Capture the cell that displays the provided text and extract its [x, y] central coordinate. 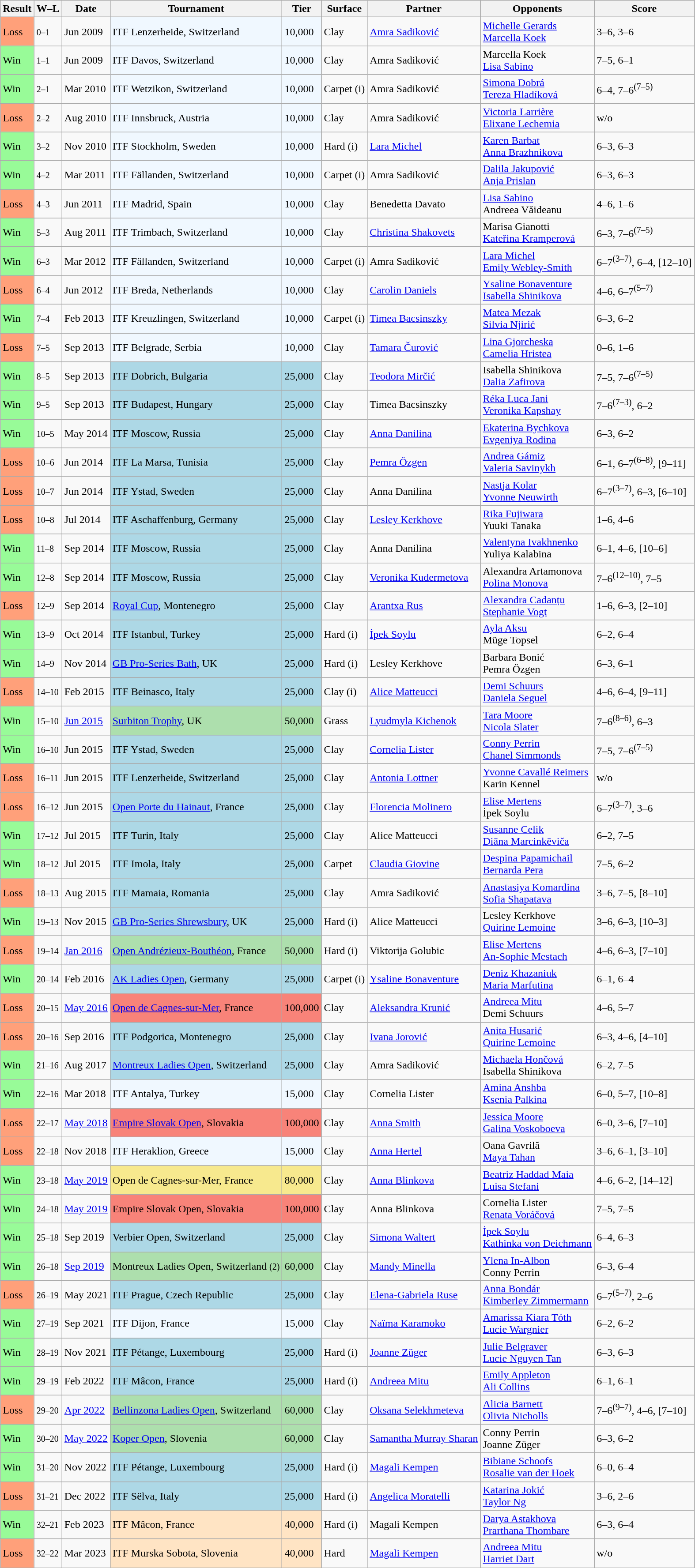
19–14 [48, 951]
ITF Dijon, France [196, 1324]
6–7(3–7), 3–6 [644, 807]
30–20 [48, 1439]
Date [86, 9]
29–19 [48, 1381]
Bellinzona Ladies Open, Switzerland [196, 1410]
ITF Murska Sobota, Slovenia [196, 1553]
ITF Imola, Italy [196, 864]
4–6, 6–4, [9–11] [644, 692]
Aug 2010 [86, 117]
Deniz Khazaniuk Maria Marfutina [537, 979]
14–9 [48, 663]
Koper Open, Slovenia [196, 1439]
6–1, 6–7(6–8), [9–11] [644, 463]
May 2014 [86, 433]
Anita Husarić Quirine Lemoine [537, 1036]
6–4, 7–6(7–5) [644, 89]
6–3, 6–1 [644, 663]
Ysaline Bonaventure Isabella Shinikova [537, 290]
7–6(8–6), 6–3 [644, 720]
6–4, 6–3 [644, 1237]
Emily Appleton Ali Collins [537, 1381]
Mar 2018 [86, 1094]
Demi Schuurs Daniela Seguel [537, 692]
Nov 2015 [86, 921]
26–19 [48, 1295]
Dec 2022 [86, 1496]
Veronika Kudermetova [424, 577]
Tara Moore Nicola Slater [537, 720]
Antonia Lottner [424, 778]
31–20 [48, 1467]
15–10 [48, 720]
7–6(9–7), 4–6, [7–10] [644, 1410]
Amarissa Kiara Tóth Lucie Wargnier [537, 1324]
Sep 2021 [86, 1324]
Surbiton Trophy, UK [196, 720]
Mandy Minella [424, 1266]
May 2018 [86, 1123]
Tier [302, 9]
22–16 [48, 1094]
6–7(5–7), 2–6 [644, 1295]
Katarina Jokić Taylor Ng [537, 1496]
6–2, 6–4 [644, 635]
Lina Gjorcheska Camelia Hristea [537, 347]
Isabella Shinikova Dalia Zafirova [537, 376]
22–17 [48, 1123]
Jun 2011 [86, 204]
4–6, 6–3, [7–10] [644, 951]
10–5 [48, 433]
Karen Barbat Anna Brazhnikova [537, 147]
1–6, 6–3, [2–10] [644, 605]
1–1 [48, 60]
32–21 [48, 1524]
6–0, 6–4 [644, 1467]
Nastja Kolar Yvonne Neuwirth [537, 491]
Tamara Čurović [424, 347]
Amina Anshba Ksenia Palkina [537, 1094]
Anna Smith [424, 1123]
7–6(7–3), 6–2 [644, 405]
ITF Trimbach, Switzerland [196, 232]
ITF Budapest, Hungary [196, 405]
Tournament [196, 9]
6–7(3–7), 6–3, [6–10] [644, 491]
28–19 [48, 1352]
7–5, 6–1 [644, 60]
ITF Istanbul, Turkey [196, 635]
25–18 [48, 1237]
GB Pro-Series Bath, UK [196, 663]
Royal Cup, Montenegro [196, 605]
Oct 2014 [86, 635]
ITF Mamaia, Romania [196, 893]
11–8 [48, 548]
6–0, 5–7, [10–8] [644, 1094]
5–3 [48, 232]
Nov 2021 [86, 1352]
Montreux Ladies Open, Switzerland [196, 1065]
May 2016 [86, 1008]
Jessica Moore Galina Voskoboeva [537, 1123]
20–15 [48, 1008]
6–7(3–7), 6–4, [12–10] [644, 261]
Despina Papamichail Bernarda Pera [537, 864]
Lara Michel [424, 147]
Jan 2016 [86, 951]
Feb 2015 [86, 692]
Marisa Gianotti Kateřina Kramperová [537, 232]
ITF Podgorica, Montenegro [196, 1036]
Lesley Kerkhove Quirine Lemoine [537, 921]
Ysaline Bonaventure [424, 979]
Michaela Hončová Isabella Shinikova [537, 1065]
Partner [424, 9]
Andreea Mitu Demi Schuurs [537, 1008]
10–6 [48, 463]
1–6, 4–6 [644, 520]
Nov 2018 [86, 1151]
Viktorija Golubic [424, 951]
Naïma Karamoko [424, 1324]
31–21 [48, 1496]
Anna Hertel [424, 1151]
22–18 [48, 1151]
Conny Perrin Chanel Simmonds [537, 749]
4–2 [48, 175]
ITF Stockholm, Sweden [196, 147]
3–6, 3–6 [644, 32]
Ayla Aksu Müge Topsel [537, 635]
7–4 [48, 319]
May 2022 [86, 1439]
Darya Astakhova Prarthana Thombare [537, 1524]
Rika Fujiwara Yuuki Tanaka [537, 520]
3–6, 6–3, [10–3] [644, 921]
7–5, 7–5 [644, 1208]
Apr 2022 [86, 1410]
Julie Belgraver Lucie Nguyen Tan [537, 1352]
May 2021 [86, 1295]
19–13 [48, 921]
Mar 2010 [86, 89]
Mar 2023 [86, 1553]
Mar 2012 [86, 261]
Jul 2014 [86, 520]
Michelle Gerards Marcella Koek [537, 32]
27–19 [48, 1324]
Barbara Bonić Pemra Özgen [537, 663]
ITF La Marsa, Tunisia [196, 463]
W–L [48, 9]
Anna Bondár Kimberley Zimmermann [537, 1295]
Open Porte du Hainaut, France [196, 807]
16–11 [48, 778]
18–13 [48, 893]
Valentyna Ivakhnenko Yuliya Kalabina [537, 548]
3–2 [48, 147]
Arantxa Rus [424, 605]
Andrea Gámiz Valeria Savinykh [537, 463]
Joanne Züger [424, 1352]
6–1, 6–4 [644, 979]
Sep 2016 [86, 1036]
7–6(12–10), 7–5 [644, 577]
Feb 2013 [86, 319]
Hard [344, 1553]
6–0, 3–6, [7–10] [644, 1123]
3–6, 6–1, [3–10] [644, 1151]
Réka Luca Jani Veronika Kapshay [537, 405]
Jun 2012 [86, 290]
8–5 [48, 376]
10–8 [48, 520]
Aug 2015 [86, 893]
29–20 [48, 1410]
16–10 [48, 749]
6–1, 6–1 [644, 1381]
18–12 [48, 864]
Ivana Jorović [424, 1036]
ITF Wetzikon, Switzerland [196, 89]
Clay (i) [344, 692]
Aleksandra Krunić [424, 1008]
Ylena In-Albon Conny Perrin [537, 1266]
Aug 2011 [86, 232]
17–12 [48, 836]
Montreux Ladies Open, Switzerland (2) [196, 1266]
12–9 [48, 605]
4–3 [48, 204]
ITF Heraklion, Greece [196, 1151]
Mar 2011 [86, 175]
Nov 2010 [86, 147]
Surface [344, 9]
13–9 [48, 635]
80,000 [302, 1180]
Opponents [537, 9]
16–12 [48, 807]
Andreea Mitu [424, 1381]
Nov 2014 [86, 663]
7–5, 6–2 [644, 864]
Score [644, 9]
Conny Perrin Joanne Züger [537, 1439]
AK Ladies Open, Germany [196, 979]
Elise Mertens An-Sophie Mestach [537, 951]
Ekaterina Bychkova Evgeniya Rodina [537, 433]
Grass [344, 720]
Claudia Giovine [424, 864]
Marcella Koek Lisa Sabino [537, 60]
ITF Davos, Switzerland [196, 60]
ITF Turin, Italy [196, 836]
3–6, 2–6 [644, 1496]
Alicia Barnett Olivia Nicholls [537, 1410]
Elena-Gabriela Ruse [424, 1295]
6–3, 7–6(7–5) [644, 232]
10–7 [48, 491]
2–1 [48, 89]
Result [17, 9]
2–2 [48, 117]
Alexandra Cadanțu Stephanie Vogt [537, 605]
Lisa Sabino Andreea Văideanu [537, 204]
Florencia Molinero [424, 807]
0–1 [48, 32]
ITF Dobrich, Bulgaria [196, 376]
Bibiane Schoofs Rosalie van der Hoek [537, 1467]
7–5 [48, 347]
Victoria Larrière Elixane Lechemia [537, 117]
6–2, 6–2 [644, 1324]
Teodora Mirčić [424, 376]
Open Andrézieux-Bouthéon, France [196, 951]
Feb 2016 [86, 979]
Oana Gavrilă Maya Tahan [537, 1151]
Susanne Celik Diāna Marcinkēviča [537, 836]
Carpet [344, 864]
4–6, 5–7 [644, 1008]
4–6, 1–6 [644, 204]
9–5 [48, 405]
GB Pro-Series Shrewsbury, UK [196, 921]
4–6, 6–2, [14–12] [644, 1180]
Simona Waltert [424, 1237]
Angelica Moratelli [424, 1496]
Pemra Özgen [424, 463]
Benedetta Davato [424, 204]
Andreea Mitu Harriet Dart [537, 1553]
ITF Sëlva, Italy [196, 1496]
Lara Michel Emily Webley-Smith [537, 261]
Nov 2022 [86, 1467]
6–3 [48, 261]
ITF Breda, Netherlands [196, 290]
21–16 [48, 1065]
ITF Aschaffenburg, Germany [196, 520]
ITF Antalya, Turkey [196, 1094]
20–14 [48, 979]
6–3, 4–6, [4–10] [644, 1036]
3–6, 7–5, [8–10] [644, 893]
Anastasiya Komardina Sofia Shapatava [537, 893]
ITF Kreuzlingen, Switzerland [196, 319]
Simona Dobrá Tereza Hladíková [537, 89]
ITF Prague, Czech Republic [196, 1295]
Dalila Jakupović Anja Prislan [537, 175]
Matea Mezak Silvia Njirić [537, 319]
İpek Soylu [424, 635]
24–18 [48, 1208]
ITF Beinasco, Italy [196, 692]
4–6, 6–7(5–7) [644, 290]
Lyudmyla Kichenok [424, 720]
ITF Belgrade, Serbia [196, 347]
Samantha Murray Sharan [424, 1439]
İpek Soylu Kathinka von Deichmann [537, 1237]
23–18 [48, 1180]
6–1, 4–6, [10–6] [644, 548]
Yvonne Cavallé Reimers Karin Kennel [537, 778]
Beatriz Haddad Maia Luisa Stefani [537, 1180]
Verbier Open, Switzerland [196, 1237]
20–16 [48, 1036]
Christina Shakovets [424, 232]
6–4 [48, 290]
12–8 [48, 577]
Cornelia Lister Renata Voráčová [537, 1208]
26–18 [48, 1266]
Alexandra Artamonova Polina Monova [537, 577]
Oksana Selekhmeteva [424, 1410]
Aug 2017 [86, 1065]
ITF Innsbruck, Austria [196, 117]
Elise Mertens İpek Soylu [537, 807]
Carolin Daniels [424, 290]
32–22 [48, 1553]
ITF Madrid, Spain [196, 204]
Feb 2022 [86, 1381]
14–10 [48, 692]
Feb 2023 [86, 1524]
0–6, 1–6 [644, 347]
